Scan for the cell matching the given text and deliver its [X, Y] coordinate at center. 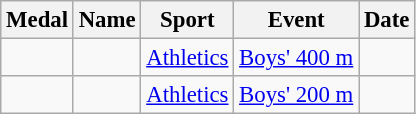
Sport [188, 20]
Boys' 200 m [296, 95]
Medal [38, 20]
Date [387, 20]
Name [107, 20]
Boys' 400 m [296, 58]
Event [296, 20]
